Identify which cell holds the provided text, then report its (X, Y) central coordinate. 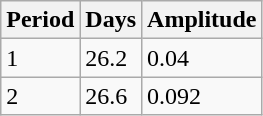
2 (40, 96)
Amplitude (202, 20)
26.6 (111, 96)
0.092 (202, 96)
1 (40, 58)
Days (111, 20)
0.04 (202, 58)
Period (40, 20)
26.2 (111, 58)
